Capture the cell that displays the provided text and extract its [X, Y] central coordinate. 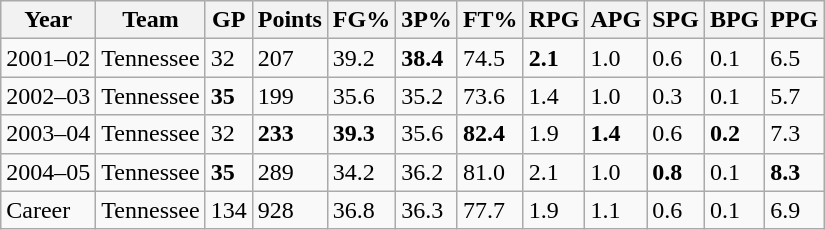
36.3 [427, 210]
38.4 [427, 58]
RPG [554, 20]
207 [290, 58]
3P% [427, 20]
BPG [734, 20]
2004–05 [48, 172]
134 [228, 210]
81.0 [490, 172]
Team [150, 20]
928 [290, 210]
82.4 [490, 134]
7.3 [794, 134]
SPG [676, 20]
35.2 [427, 96]
APG [616, 20]
6.5 [794, 58]
199 [290, 96]
PPG [794, 20]
1.1 [616, 210]
FT% [490, 20]
2001–02 [48, 58]
36.8 [361, 210]
Year [48, 20]
34.2 [361, 172]
0.3 [676, 96]
73.6 [490, 96]
39.3 [361, 134]
289 [290, 172]
FG% [361, 20]
8.3 [794, 172]
0.2 [734, 134]
39.2 [361, 58]
6.9 [794, 210]
Career [48, 210]
2002–03 [48, 96]
GP [228, 20]
5.7 [794, 96]
74.5 [490, 58]
233 [290, 134]
77.7 [490, 210]
0.8 [676, 172]
36.2 [427, 172]
2003–04 [48, 134]
Points [290, 20]
